Identify which cell holds the provided text, then report its [x, y] central coordinate. 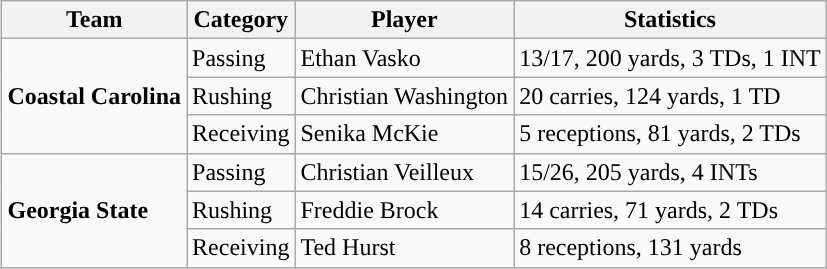
14 carries, 71 yards, 2 TDs [670, 210]
5 receptions, 81 yards, 2 TDs [670, 134]
Category [241, 20]
Christian Washington [404, 96]
13/17, 200 yards, 3 TDs, 1 INT [670, 58]
Ted Hurst [404, 248]
Freddie Brock [404, 210]
8 receptions, 131 yards [670, 248]
Christian Veilleux [404, 172]
Coastal Carolina [94, 96]
20 carries, 124 yards, 1 TD [670, 96]
Ethan Vasko [404, 58]
Senika McKie [404, 134]
Team [94, 20]
Georgia State [94, 210]
Statistics [670, 20]
15/26, 205 yards, 4 INTs [670, 172]
Player [404, 20]
